Capture the cell that displays the provided text and extract its (X, Y) central coordinate. 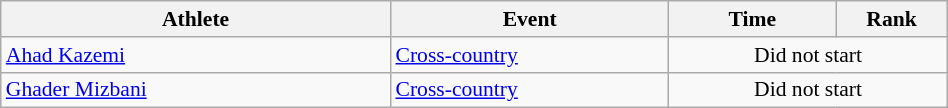
Rank (892, 19)
Ghader Mizbani (196, 90)
Ahad Kazemi (196, 55)
Athlete (196, 19)
Event (529, 19)
Time (752, 19)
